Extract the [X, Y] coordinate from the center of the cell holding the provided text.  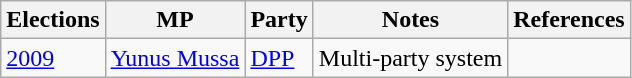
Yunus Mussa [175, 58]
Elections [53, 20]
Notes [410, 20]
Multi-party system [410, 58]
2009 [53, 58]
Party [279, 20]
MP [175, 20]
DPP [279, 58]
References [570, 20]
